Return (x, y) of the center of cell containing provided text 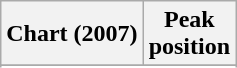
Chart (2007) (72, 34)
Peakposition (189, 34)
